For the text-containing cell, return its midpoint in (x, y) coordinate format. 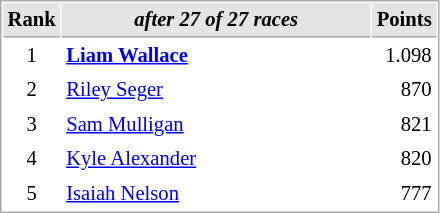
Rank (32, 20)
after 27 of 27 races (216, 20)
2 (32, 90)
4 (32, 158)
777 (404, 194)
Riley Seger (216, 90)
Kyle Alexander (216, 158)
821 (404, 124)
Points (404, 20)
1 (32, 56)
Isaiah Nelson (216, 194)
3 (32, 124)
5 (32, 194)
820 (404, 158)
1.098 (404, 56)
Liam Wallace (216, 56)
870 (404, 90)
Sam Mulligan (216, 124)
